Return the [X, Y] coordinate for the center point of the cell that contains the specified text.  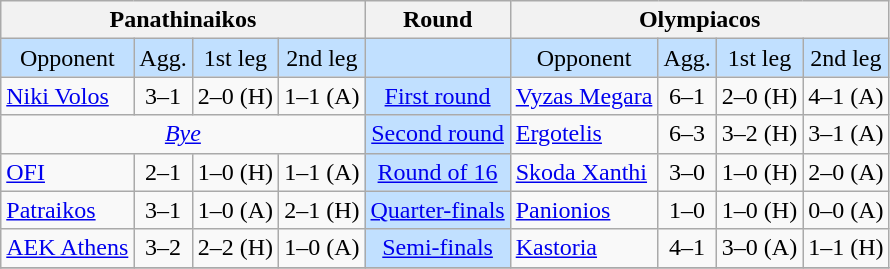
Round of 16 [438, 172]
0–0 (A) [846, 210]
2–2 (H) [235, 248]
Olympiacos [700, 20]
Niki Volos [68, 96]
6–1 [687, 96]
Second round [438, 134]
4–1 (A) [846, 96]
Panionios [584, 210]
1–0 [687, 210]
3–0 (A) [759, 248]
3–2 (H) [759, 134]
Round [438, 20]
Skoda Xanthi [584, 172]
4–1 [687, 248]
3–1 (A) [846, 134]
First round [438, 96]
Vyzas Megara [584, 96]
Ergotelis [584, 134]
Patraikos [68, 210]
Kastoria [584, 248]
3–2 [163, 248]
2–1 [163, 172]
Panathinaikos [183, 20]
Bye [183, 134]
Quarter-finals [438, 210]
AEK Athens [68, 248]
OFI [68, 172]
2–0 (A) [846, 172]
3–0 [687, 172]
1–1 (H) [846, 248]
Semi-finals [438, 248]
2–1 (H) [322, 210]
6–3 [687, 134]
